Detect which cell encompasses the target text, then output its (x, y) center coordinate. 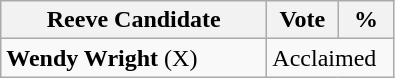
Acclaimed (330, 58)
Wendy Wright (X) (134, 58)
Vote (302, 20)
% (366, 20)
Reeve Candidate (134, 20)
